For the text-containing cell, return its midpoint in (X, Y) coordinate format. 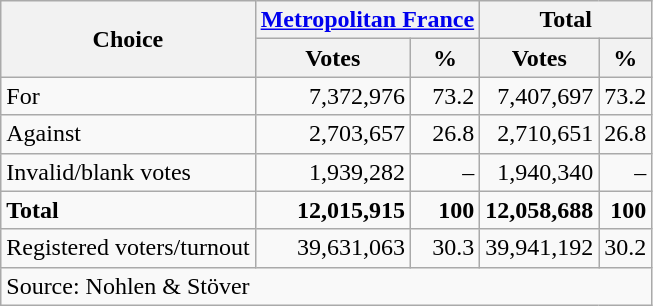
12,015,915 (332, 210)
2,710,651 (540, 134)
39,631,063 (332, 248)
Against (128, 134)
30.2 (626, 248)
Registered voters/turnout (128, 248)
Metropolitan France (368, 20)
1,939,282 (332, 172)
30.3 (444, 248)
39,941,192 (540, 248)
7,407,697 (540, 96)
Invalid/blank votes (128, 172)
Source: Nohlen & Stöver (326, 286)
1,940,340 (540, 172)
Choice (128, 39)
12,058,688 (540, 210)
For (128, 96)
2,703,657 (332, 134)
7,372,976 (332, 96)
